Identify which cell holds the provided text, then report its [X, Y] central coordinate. 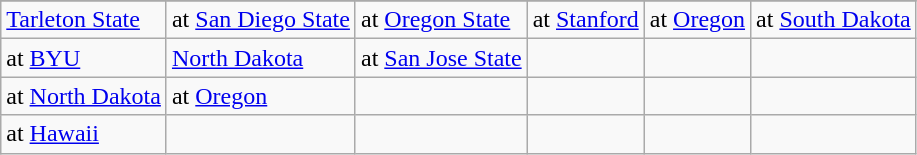
at South Dakota [834, 20]
at Hawaii [84, 134]
at North Dakota [84, 96]
at BYU [84, 58]
North Dakota [260, 58]
at Oregon State [441, 20]
Tarleton State [84, 20]
at Stanford [586, 20]
at San Diego State [260, 20]
at San Jose State [441, 58]
